Search for the cell housing the specified text and yield its (X, Y) center coordinate. 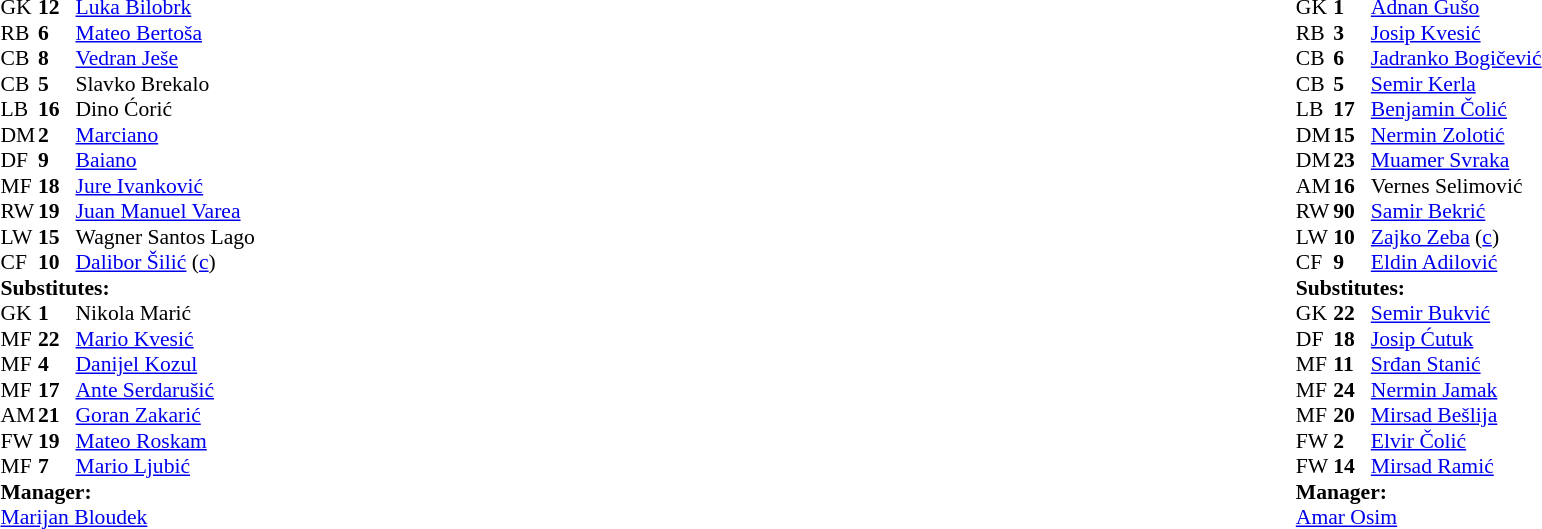
20 (1352, 415)
Elvir Čolić (1456, 441)
21 (57, 415)
Mirsad Ramić (1456, 467)
Danijel Kozul (166, 365)
14 (1352, 467)
Zajko Zeba (c) (1456, 237)
Nermin Jamak (1456, 390)
Mirsad Bešlija (1456, 415)
Semir Kerla (1456, 84)
Goran Zakarić (166, 415)
Dalibor Šilić (c) (166, 263)
Slavko Brekalo (166, 84)
Nermin Zolotić (1456, 135)
24 (1352, 390)
Muamer Svraka (1456, 161)
Nikola Marić (166, 313)
Mario Kvesić (166, 339)
1 (57, 313)
Jadranko Bogičević (1456, 59)
Benjamin Čolić (1456, 109)
11 (1352, 365)
Juan Manuel Varea (166, 211)
Josip Kvesić (1456, 33)
4 (57, 365)
7 (57, 467)
23 (1352, 161)
Jure Ivanković (166, 186)
Vernes Selimović (1456, 186)
Josip Ćutuk (1456, 339)
Samir Bekrić (1456, 211)
Mateo Bertoša (166, 33)
90 (1352, 211)
Semir Bukvić (1456, 313)
Vedran Ješe (166, 59)
Baiano (166, 161)
Eldin Adilović (1456, 263)
Mario Ljubić (166, 467)
Srđan Stanić (1456, 365)
Mateo Roskam (166, 441)
3 (1352, 33)
Wagner Santos Lago (166, 237)
Marciano (166, 135)
Ante Serdarušić (166, 390)
8 (57, 59)
Dino Ćorić (166, 109)
